From the cell containing the given text, extract its center point as [x, y] coordinate. 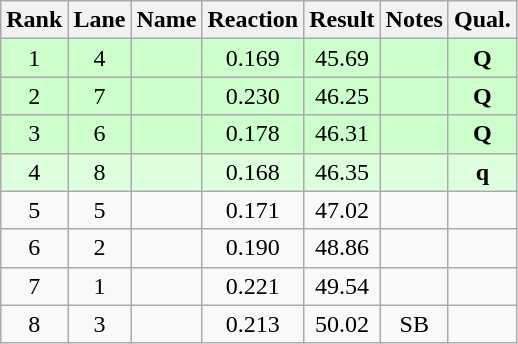
0.168 [253, 172]
46.31 [342, 134]
SB [414, 324]
q [482, 172]
Rank [34, 20]
Qual. [482, 20]
0.169 [253, 58]
0.230 [253, 96]
Reaction [253, 20]
46.25 [342, 96]
0.178 [253, 134]
0.213 [253, 324]
45.69 [342, 58]
46.35 [342, 172]
Notes [414, 20]
47.02 [342, 210]
Result [342, 20]
0.171 [253, 210]
0.190 [253, 248]
0.221 [253, 286]
49.54 [342, 286]
50.02 [342, 324]
Name [166, 20]
Lane [100, 20]
48.86 [342, 248]
